Output the [X, Y] coordinate of the center of the cell containing the given text.  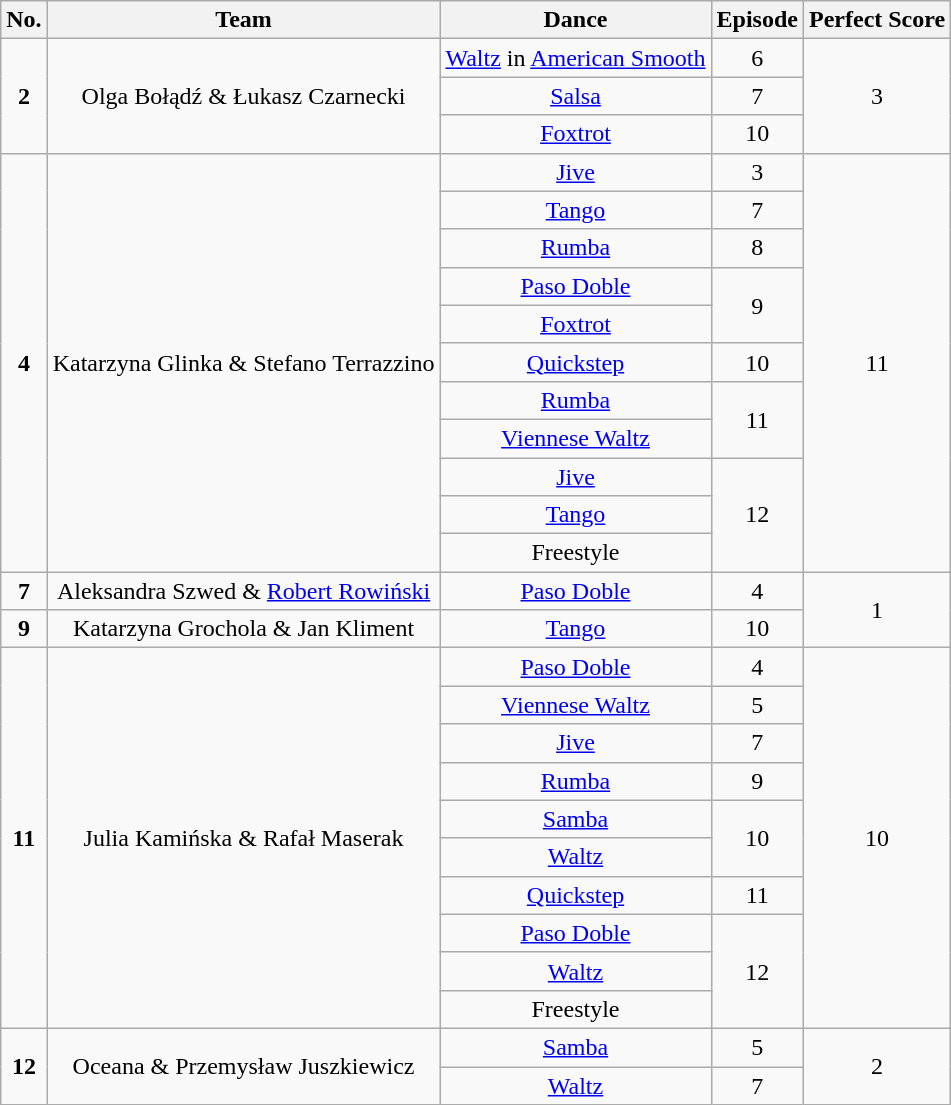
8 [757, 248]
Episode [757, 20]
Salsa [576, 96]
Olga Bołądź & Łukasz Czarnecki [244, 96]
Waltz in American Smooth [576, 58]
Julia Kamińska & Rafał Maserak [244, 838]
Team [244, 20]
No. [24, 20]
6 [757, 58]
1 [876, 610]
Katarzyna Glinka & Stefano Terrazzino [244, 362]
Dance [576, 20]
Katarzyna Grochola & Jan Kliment [244, 629]
Perfect Score [876, 20]
Aleksandra Szwed & Robert Rowiński [244, 591]
Oceana & Przemysław Juszkiewicz [244, 1066]
